Identify which cell holds the provided text, then report its [X, Y] central coordinate. 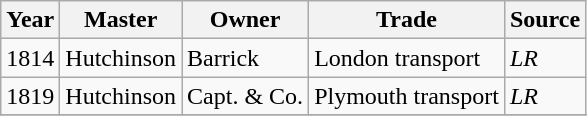
Plymouth transport [407, 96]
Trade [407, 20]
1819 [30, 96]
Owner [246, 20]
1814 [30, 58]
Barrick [246, 58]
Master [121, 20]
London transport [407, 58]
Capt. & Co. [246, 96]
Year [30, 20]
Source [544, 20]
